Locate the cell with the specified text and output its (X, Y) center coordinate. 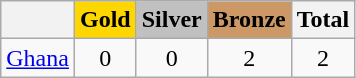
Bronze (249, 20)
Gold (105, 20)
Total (323, 20)
Ghana (38, 58)
Silver (172, 20)
